Detect which cell encompasses the target text, then output its [x, y] center coordinate. 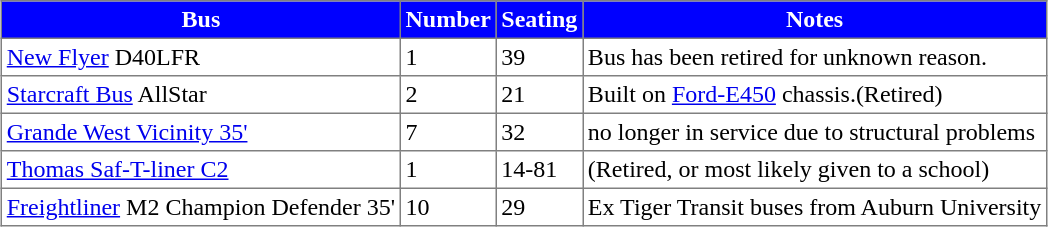
Bus [202, 20]
(Retired, or most likely given to a school) [815, 170]
29 [540, 207]
Ex Tiger Transit buses from Auburn University [815, 207]
no longer in service due to structural problems [815, 132]
Seating [540, 20]
32 [540, 132]
39 [540, 57]
Bus has been retired for unknown reason. [815, 57]
2 [448, 95]
Grande West Vicinity 35' [202, 132]
14-81 [540, 170]
New Flyer D40LFR [202, 57]
10 [448, 207]
Thomas Saf-T-liner C2 [202, 170]
Freightliner M2 Champion Defender 35' [202, 207]
21 [540, 95]
Starcraft Bus AllStar [202, 95]
Built on Ford-E450 chassis.(Retired) [815, 95]
7 [448, 132]
Number [448, 20]
Notes [815, 20]
